Locate the cell with the specified text and output its (x, y) center coordinate. 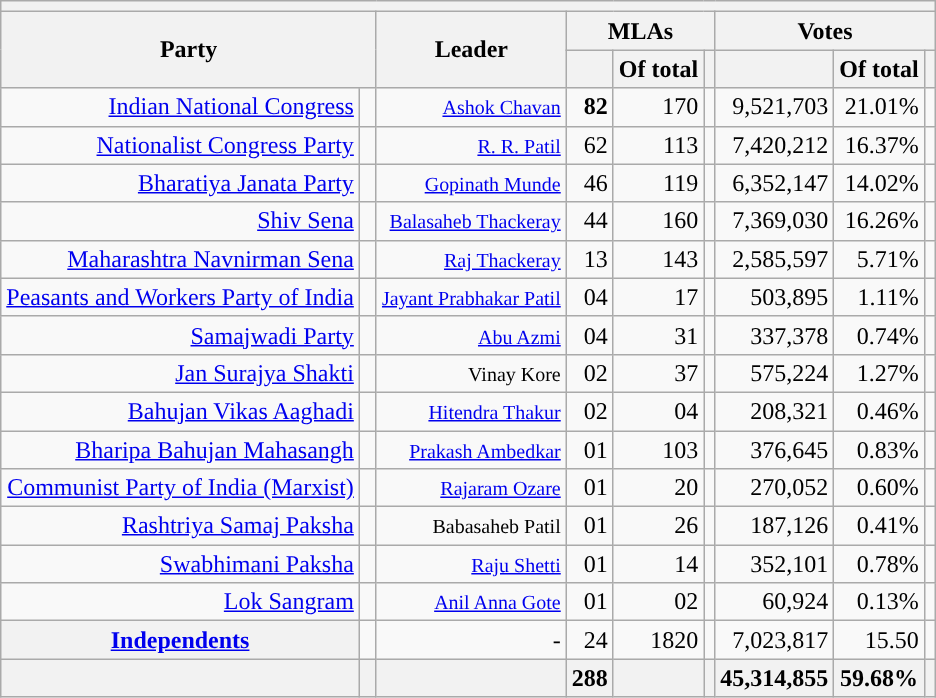
187,126 (774, 526)
31 (658, 335)
1.11% (879, 297)
59.68% (879, 678)
Lok Sangram (180, 602)
103 (658, 449)
Leader (471, 50)
16.37% (879, 145)
Swabhimani Paksha (180, 564)
Jan Surajya Shakti (180, 373)
Peasants and Workers Party of India (180, 297)
Anil Anna Gote (471, 602)
270,052 (774, 488)
Samajwadi Party (180, 335)
R. R. Patil (471, 145)
Gopinath Munde (471, 183)
46 (590, 183)
376,645 (774, 449)
288 (590, 678)
13 (590, 259)
Jayant Prabhakar Patil (471, 297)
15.50 (879, 640)
119 (658, 183)
0.13% (879, 602)
0.60% (879, 488)
0.41% (879, 526)
7,420,212 (774, 145)
Indian National Congress (180, 107)
Balasaheb Thackeray (471, 221)
Independents (180, 640)
Shiv Sena (180, 221)
20 (658, 488)
- (471, 640)
503,895 (774, 297)
17 (658, 297)
352,101 (774, 564)
Hitendra Thakur (471, 411)
Vinay Kore (471, 373)
Babasaheb Patil (471, 526)
14.02% (879, 183)
9,521,703 (774, 107)
Bharatiya Janata Party (180, 183)
Raju Shetti (471, 564)
Communist Party of India (Marxist) (180, 488)
MLAs (640, 31)
Nationalist Congress Party (180, 145)
2,585,597 (774, 259)
Maharashtra Navnirman Sena (180, 259)
24 (590, 640)
26 (658, 526)
337,378 (774, 335)
143 (658, 259)
7,369,030 (774, 221)
208,321 (774, 411)
Prakash Ambedkar (471, 449)
0.46% (879, 411)
Party (189, 50)
7,023,817 (774, 640)
21.01% (879, 107)
16.26% (879, 221)
6,352,147 (774, 183)
44 (590, 221)
Rajaram Ozare (471, 488)
Raj Thackeray (471, 259)
Votes (825, 31)
45,314,855 (774, 678)
82 (590, 107)
575,224 (774, 373)
Abu Azmi (471, 335)
1.27% (879, 373)
Bahujan Vikas Aaghadi (180, 411)
37 (658, 373)
Ashok Chavan (471, 107)
14 (658, 564)
0.74% (879, 335)
60,924 (774, 602)
5.71% (879, 259)
1820 (658, 640)
160 (658, 221)
0.78% (879, 564)
113 (658, 145)
Bharipa Bahujan Mahasangh (180, 449)
170 (658, 107)
0.83% (879, 449)
62 (590, 145)
Rashtriya Samaj Paksha (180, 526)
